Identify which cell holds the provided text, then report its [x, y] central coordinate. 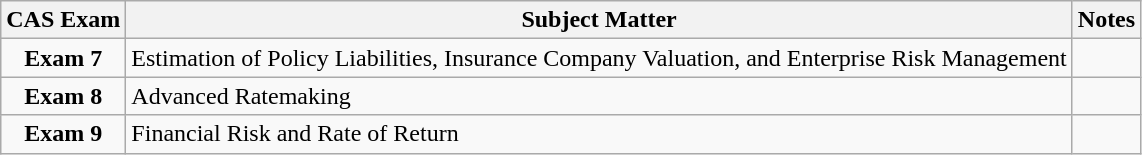
Exam 8 [64, 96]
Exam 7 [64, 58]
Financial Risk and Rate of Return [599, 134]
CAS Exam [64, 20]
Advanced Ratemaking [599, 96]
Estimation of Policy Liabilities, Insurance Company Valuation, and Enterprise Risk Management [599, 58]
Exam 9 [64, 134]
Subject Matter [599, 20]
Notes [1106, 20]
